Detect which cell encompasses the target text, then output its (x, y) center coordinate. 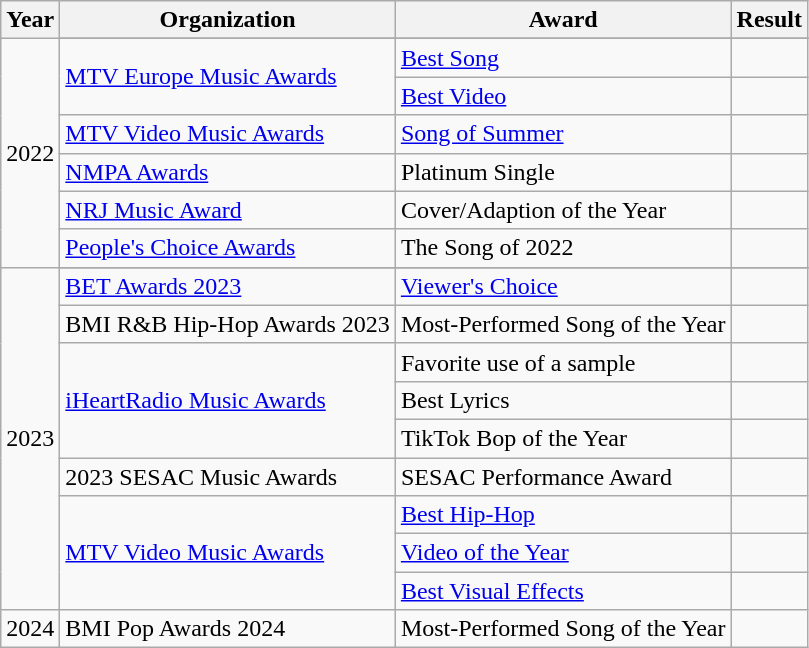
Viewer's Choice (563, 286)
BMI R&B Hip-Hop Awards 2023 (228, 324)
Best Hip-Hop (563, 515)
2024 (30, 629)
Platinum Single (563, 172)
Best Video (563, 96)
BMI Pop Awards 2024 (228, 629)
Organization (228, 20)
Best Song (563, 58)
2022 (30, 153)
Year (30, 20)
Best Visual Effects (563, 591)
2023 SESAC Music Awards (228, 477)
Best Lyrics (563, 400)
People's Choice Awards (228, 248)
The Song of 2022 (563, 248)
MTV Europe Music Awards (228, 77)
iHeartRadio Music Awards (228, 400)
Cover/Adaption of the Year (563, 210)
2023 (30, 438)
Video of the Year (563, 553)
Song of Summer (563, 134)
SESAC Performance Award (563, 477)
TikTok Bop of the Year (563, 438)
Result (769, 20)
NRJ Music Award (228, 210)
BET Awards 2023 (228, 286)
Award (563, 20)
NMPA Awards (228, 172)
Favorite use of a sample (563, 362)
